Return the (X, Y) coordinate for the center point of the cell that contains the specified text.  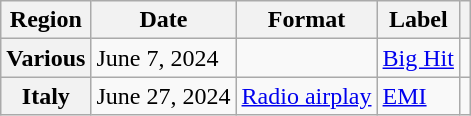
Format (306, 20)
Date (164, 20)
Region (46, 20)
Big Hit (418, 58)
Italy (46, 96)
Various (46, 58)
Radio airplay (306, 96)
EMI (418, 96)
Label (418, 20)
June 27, 2024 (164, 96)
June 7, 2024 (164, 58)
